Provide the (x, y) coordinate of the cell's center where the given text is located.  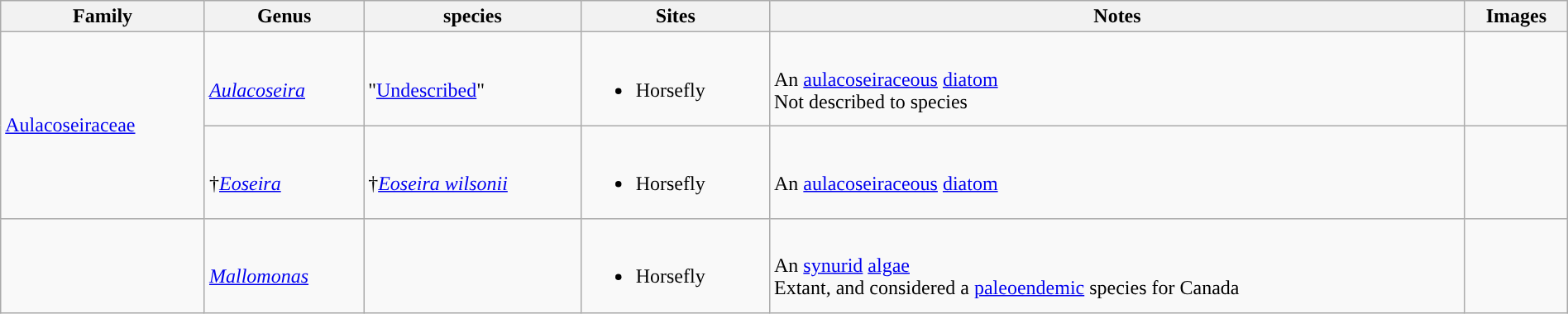
Aulacoseiraceae (103, 126)
"Undescribed" (473, 79)
Notes (1116, 17)
Family (103, 17)
An aulacoseiraceous diatomNot described to species (1116, 79)
Aulacoseira (284, 79)
†Eoseira (284, 172)
species (473, 17)
Genus (284, 17)
An synurid algae Extant, and considered a paleoendemic species for Canada (1116, 266)
Sites (675, 17)
†Eoseira wilsonii (473, 172)
Mallomonas (284, 266)
An aulacoseiraceous diatom (1116, 172)
Images (1516, 17)
